For the text-containing cell, return its midpoint in [X, Y] coordinate format. 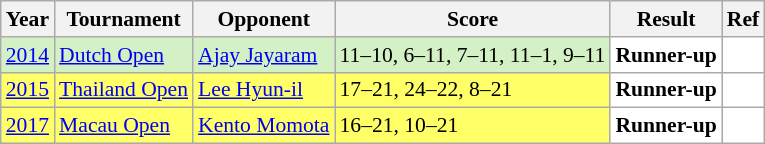
Kento Momota [264, 126]
16–21, 10–21 [472, 126]
2017 [28, 126]
11–10, 6–11, 7–11, 11–1, 9–11 [472, 55]
Ref [743, 19]
2015 [28, 90]
Score [472, 19]
Year [28, 19]
Macau Open [124, 126]
Lee Hyun-il [264, 90]
Thailand Open [124, 90]
17–21, 24–22, 8–21 [472, 90]
2014 [28, 55]
Dutch Open [124, 55]
Ajay Jayaram [264, 55]
Result [666, 19]
Tournament [124, 19]
Opponent [264, 19]
